Locate the cell with the specified text and output its [X, Y] center coordinate. 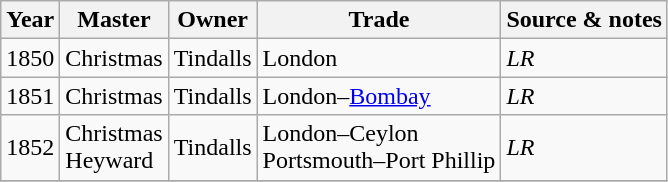
London [379, 58]
1852 [30, 148]
Source & notes [584, 20]
1850 [30, 58]
London–CeylonPortsmouth–Port Phillip [379, 148]
Master [114, 20]
ChristmasHeyward [114, 148]
1851 [30, 96]
Owner [212, 20]
London–Bombay [379, 96]
Year [30, 20]
Trade [379, 20]
